Identify which cell holds the provided text, then report its [x, y] central coordinate. 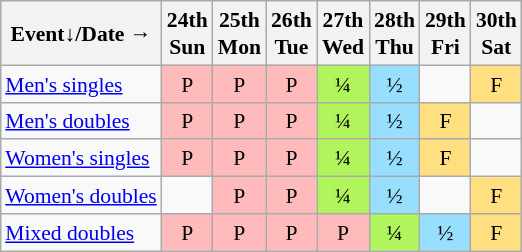
Mixed doubles [81, 232]
Men's doubles [81, 120]
Women's singles [81, 158]
24thSun [188, 33]
30thSat [496, 33]
Men's singles [81, 84]
26thTue [292, 33]
Women's doubles [81, 194]
27thWed [343, 33]
28thThu [394, 33]
25thMon [240, 33]
Event↓/Date → [81, 33]
29thFri [446, 33]
